Detect which cell encompasses the target text, then output its (x, y) center coordinate. 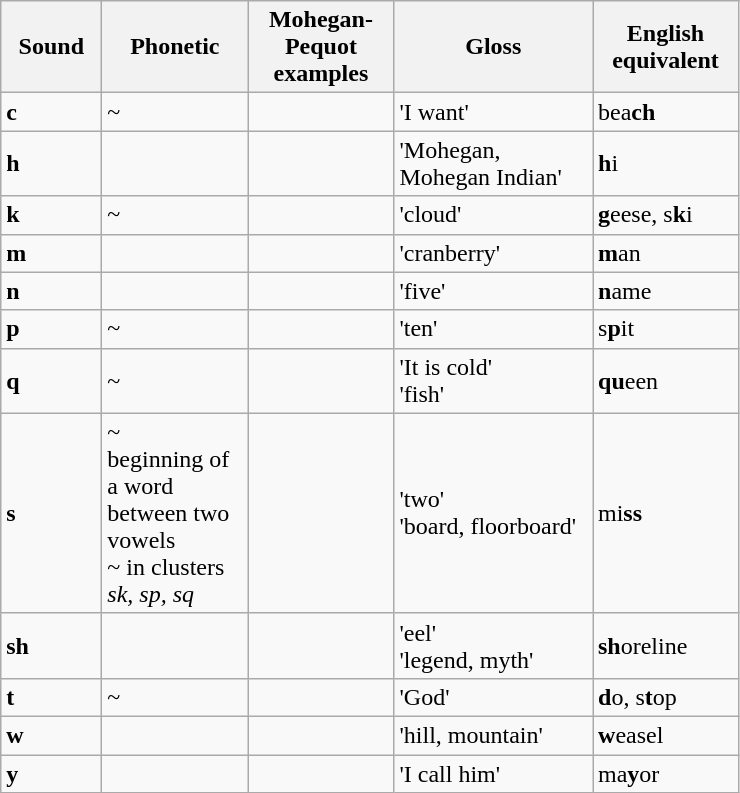
'God' (494, 697)
mayor (665, 773)
k (52, 215)
'I call him' (494, 773)
shoreline (665, 646)
Phonetic (175, 47)
Mohegan-Pequot examples (321, 47)
name (665, 291)
h (52, 164)
sh (52, 646)
p (52, 329)
'Mohegan, Mohegan Indian' (494, 164)
Gloss (494, 47)
s (52, 513)
c (52, 112)
'cranberry' (494, 253)
w (52, 735)
'five' (494, 291)
'hill, mountain' (494, 735)
do, stop (665, 697)
m (52, 253)
'ten' (494, 329)
y (52, 773)
'two''board, floorboard' (494, 513)
'I want' (494, 112)
English equivalent (665, 47)
'cloud' (494, 215)
geese, ski (665, 215)
~ beginning of a word between two vowels ~ in clusters sk, sp, sq (175, 513)
q (52, 380)
'It is cold''fish' (494, 380)
t (52, 697)
hi (665, 164)
n (52, 291)
beach (665, 112)
spit (665, 329)
queen (665, 380)
miss (665, 513)
Sound (52, 47)
weasel (665, 735)
man (665, 253)
'eel''legend, myth' (494, 646)
